Pinpoint the cell where the given text exists, returning its [X, Y] midpoint coordinate. 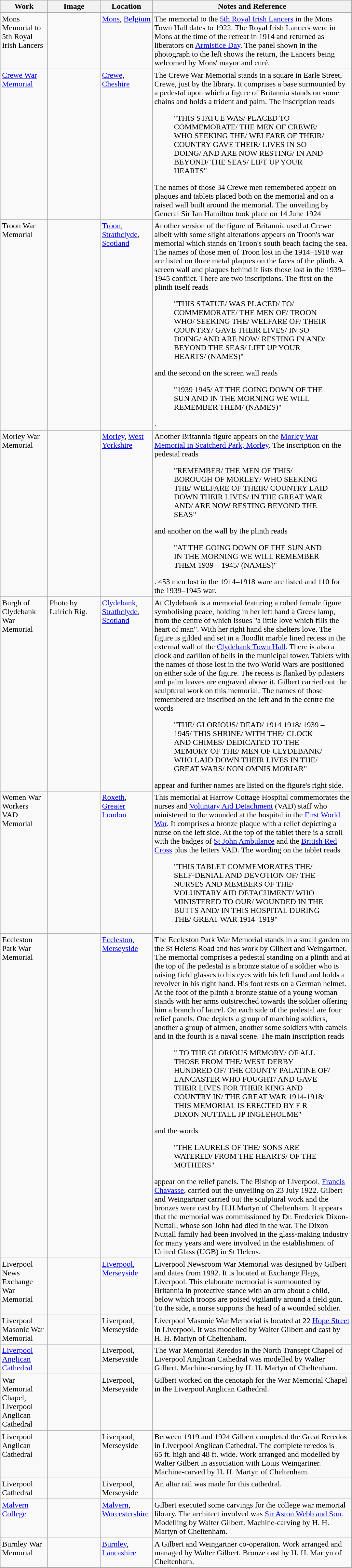
Work [24, 7]
Burgh of Clydebank War Memorial [24, 694]
Morley War Memorial [24, 513]
An altar rail was made for this cathedral. [252, 1488]
Liverpool Masonic War Memorial is located at 22 Hope Street in Liverpool. It was modelled by Walter Gilbert and cast by H. H. Martyn of Cheltenham. [252, 1329]
Burnley, Lancashire [126, 1553]
Morley, West Yorkshire [126, 513]
Liverpool Masonic War Memorial [24, 1329]
Image [74, 7]
Crewe War Memorial [24, 144]
Gilbert worked on the cenotaph for the War Memorial Chapel in the Liverpool Anglican Cathedral. [252, 1402]
Eccleston Park War Memorial [24, 1096]
Malvern, Worcestershire [126, 1518]
Liverpool News Exchange War Memorial [24, 1286]
Roxeth, Greater London [126, 862]
War Memorial Chapel, Liverpool Anglican Cathedral [24, 1402]
Troon War Memorial [24, 325]
Notes and Reference [252, 7]
Mons Memorial to 5th Royal Irish Lancers [24, 41]
Mons, Belgium [126, 41]
Crewe, Cheshire [126, 144]
A Gilbert and Weingartner co-operation. Work arranged and managed by Walter Gilbert. Bronze cast by H. H. Martyn of Cheltenham. [252, 1553]
Clydebank, Strathclyde, Scotland [126, 694]
Burnley War Memorial [24, 1553]
Photo by Lairich Rig. [74, 694]
Eccleston, Merseyside [126, 1096]
Location [126, 7]
Liverpool Cathedral [24, 1488]
Women War Workers VAD Memorial [24, 862]
Malvern College [24, 1518]
Troon, Strathclyde, Scotland [126, 325]
